Return the (x, y) coordinate for the center point of the cell that contains the specified text.  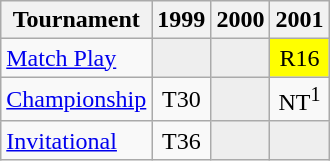
R16 (300, 58)
T30 (182, 100)
2000 (240, 20)
Invitational (76, 140)
2001 (300, 20)
Match Play (76, 58)
T36 (182, 140)
Championship (76, 100)
NT1 (300, 100)
1999 (182, 20)
Tournament (76, 20)
